Identify which cell holds the provided text, then report its [x, y] central coordinate. 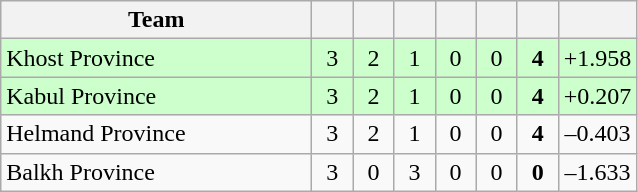
+0.207 [598, 96]
Balkh Province [156, 172]
Team [156, 20]
Khost Province [156, 58]
–1.633 [598, 172]
Kabul Province [156, 96]
–0.403 [598, 134]
+1.958 [598, 58]
Helmand Province [156, 134]
